Output the [x, y] coordinate of the center of the cell containing the given text.  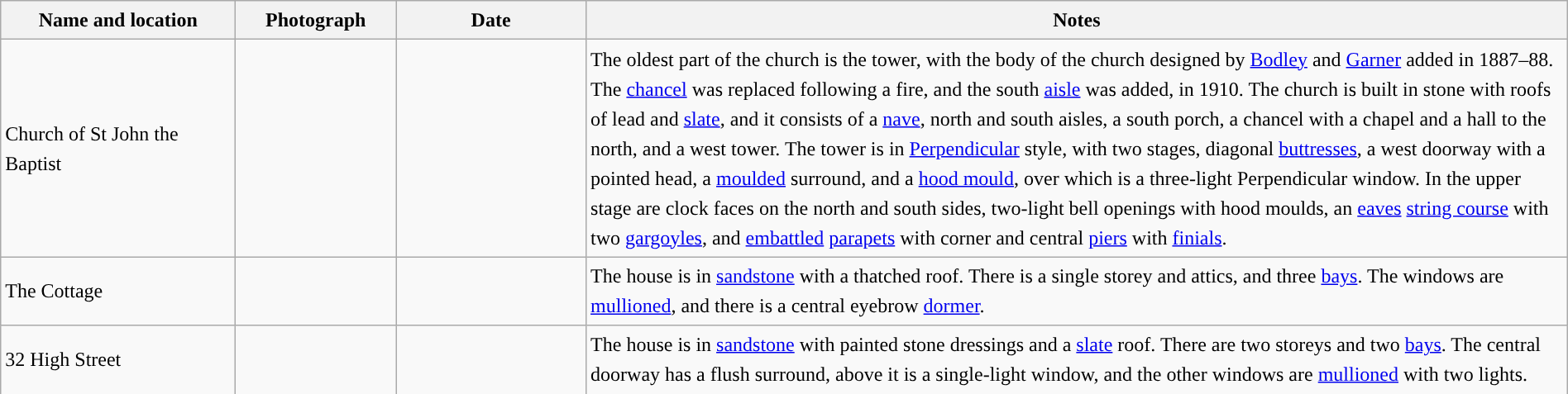
The Cottage [118, 291]
Church of St John the Baptist [118, 149]
32 High Street [118, 360]
Date [491, 20]
Name and location [118, 20]
Notes [1077, 20]
Photograph [316, 20]
